Provide the [X, Y] coordinate of the cell's center where the given text is located.  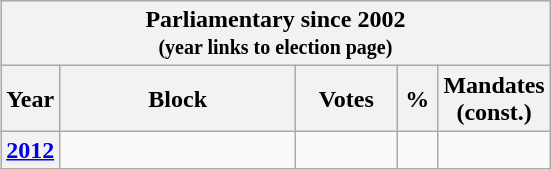
% [418, 98]
2012 [30, 150]
Votes [346, 98]
Mandates (const.) [494, 98]
Parliamentary since 2002(year links to election page) [276, 34]
Block [178, 98]
Year [30, 98]
